Find where the given text appears and provide that cell's center as (x, y) coordinate. 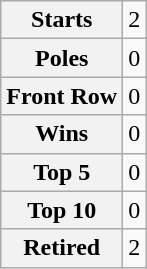
Retired (62, 248)
Top 5 (62, 172)
Top 10 (62, 210)
Starts (62, 20)
Front Row (62, 96)
Wins (62, 134)
Poles (62, 58)
